Return [x, y] of the center of cell containing provided text 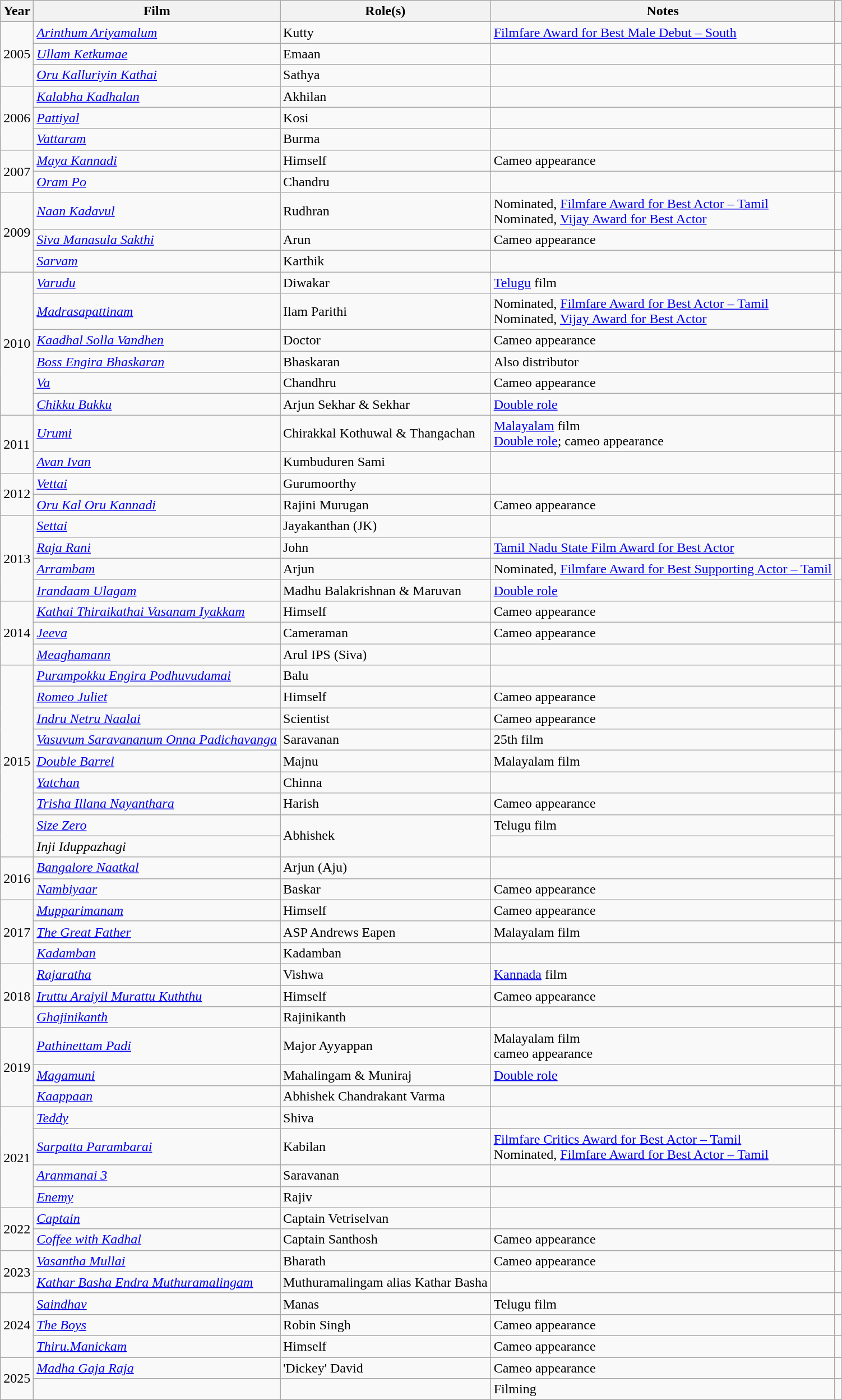
2022 [17, 1229]
2014 [17, 633]
2023 [17, 1272]
Major Ayyappan [386, 1047]
Baskar [386, 889]
Robin Singh [386, 1325]
2016 [17, 878]
Kabilan [386, 1146]
Chikku Bukku [157, 404]
Malayalam filmcameo appearance [663, 1047]
Madha Gaja Raja [157, 1368]
Kosi [386, 118]
Arun [386, 240]
Captain [157, 1218]
Nambiyaar [157, 889]
2025 [17, 1379]
Filmfare Critics Award for Best Actor – Tamil Nominated, Filmfare Award for Best Actor – Tamil [663, 1146]
Chandru [386, 182]
Gurumoorthy [386, 483]
Rajaratha [157, 974]
Siva Manasula Sakthi [157, 240]
Vattaram [157, 139]
Captain Santhosh [386, 1240]
Bhaskaran [386, 362]
2005 [17, 54]
Kaadhal Solla Vandhen [157, 340]
Sarpatta Parambarai [157, 1146]
Mupparimanam [157, 910]
Pathinettam Padi [157, 1047]
Va [157, 383]
Magamuni [157, 1075]
Shiva [386, 1118]
Kalabha Kadhalan [157, 96]
Oru Kalluriyin Kathai [157, 75]
Ghajinikanth [157, 1017]
Size Zero [157, 825]
Arinthum Ariyamalum [157, 33]
Double Barrel [157, 761]
Meaghamann [157, 655]
2021 [17, 1158]
Akhilan [386, 96]
2009 [17, 232]
2011 [17, 444]
The Great Father [157, 932]
Rajiv [386, 1197]
Majnu [386, 761]
2010 [17, 343]
Manas [386, 1304]
Enemy [157, 1197]
Naan Kadavul [157, 211]
Cameraman [386, 633]
Rajini Murugan [386, 505]
Kaappaan [157, 1097]
Ilam Parithi [386, 312]
Teddy [157, 1118]
Arjun Sekhar & Sekhar [386, 404]
Rudhran [386, 211]
Varudu [157, 282]
2012 [17, 494]
Arjun (Aju) [386, 868]
Filming [663, 1389]
Pattiyal [157, 118]
Bharath [386, 1261]
Notes [663, 11]
Burma [386, 139]
2019 [17, 1068]
Sarvam [157, 261]
Chandhru [386, 383]
2007 [17, 171]
Abhishek Chandrakant Varma [386, 1097]
Trisha Illana Nayanthara [157, 804]
Role(s) [386, 11]
The Boys [157, 1325]
Chinna [386, 782]
Year [17, 11]
Bangalore Naatkal [157, 868]
Sathya [386, 75]
Thiru.Manickam [157, 1346]
Arjun [386, 569]
Urumi [157, 433]
John [386, 547]
Scientist [386, 719]
Maya Kannadi [157, 160]
Ullam Ketkumae [157, 54]
2013 [17, 558]
Jayakanthan (JK) [386, 526]
'Dickey' David [386, 1368]
Yatchan [157, 782]
Kutty [386, 33]
Raja Rani [157, 547]
2024 [17, 1325]
Tamil Nadu State Film Award for Best Actor [663, 547]
Madhu Balakrishnan & Maruvan [386, 590]
Captain Vetriselvan [386, 1218]
Abhishek [386, 836]
Rajinikanth [386, 1017]
Doctor [386, 340]
Malayalam filmDouble role; cameo appearance [663, 433]
Harish [386, 804]
Nominated, Filmfare Award for Best Supporting Actor – Tamil [663, 569]
Indru Netru Naalai [157, 719]
Vasantha Mullai [157, 1261]
Inji Iduppazhagi [157, 846]
Coffee with Kadhal [157, 1240]
25th film [663, 740]
Kannada film [663, 974]
2017 [17, 932]
Irandaam Ulagam [157, 590]
Iruttu Araiyil Murattu Kuththu [157, 996]
Oru Kal Oru Kannadi [157, 505]
Emaan [386, 54]
Avan Ivan [157, 462]
Film [157, 11]
Romeo Juliet [157, 697]
Balu [386, 676]
Arrambam [157, 569]
Arul IPS (Siva) [386, 655]
Aranmanai 3 [157, 1176]
Settai [157, 526]
Vishwa [386, 974]
Kathar Basha Endra Muthuramalingam [157, 1282]
Diwakar [386, 282]
Muthuramalingam alias Kathar Basha [386, 1282]
2015 [17, 762]
Kumbuduren Sami [386, 462]
Karthik [386, 261]
2006 [17, 118]
ASP Andrews Eapen [386, 932]
Madrasapattinam [157, 312]
Jeeva [157, 633]
Chirakkal Kothuwal & Thangachan [386, 433]
Filmfare Award for Best Male Debut – South [663, 33]
Vasuvum Saravananum Onna Padichavanga [157, 740]
Kathai Thiraikathai Vasanam Iyakkam [157, 611]
Purampokku Engira Podhuvudamai [157, 676]
Mahalingam & Muniraj [386, 1075]
Saindhav [157, 1304]
Boss Engira Bhaskaran [157, 362]
Oram Po [157, 182]
Vettai [157, 483]
Also distributor [663, 362]
2018 [17, 996]
